Identify which cell holds the provided text, then report its (x, y) central coordinate. 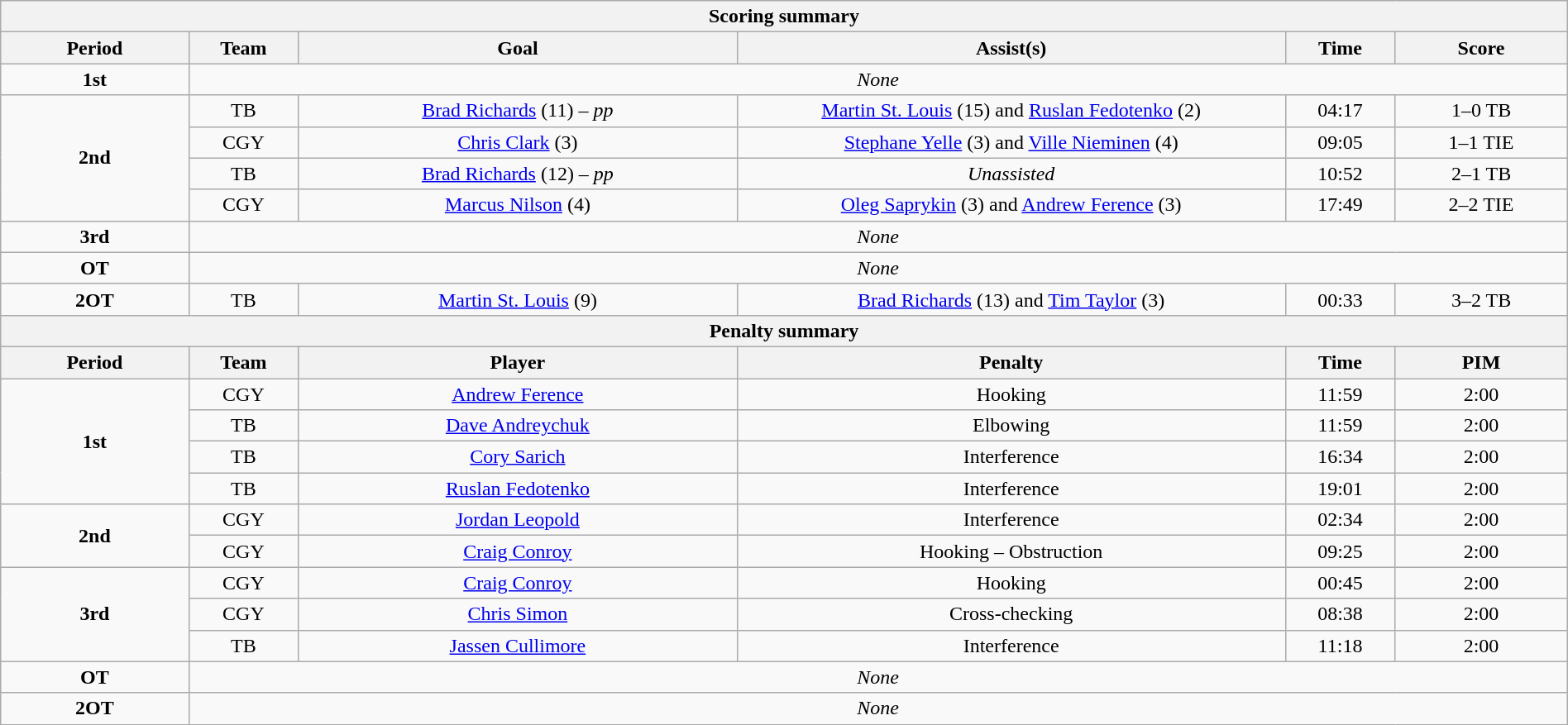
09:05 (1340, 142)
Goal (518, 48)
Scoring summary (784, 17)
Dave Andreychuk (518, 426)
16:34 (1340, 457)
Elbowing (1011, 426)
17:49 (1340, 205)
04:17 (1340, 111)
Martin St. Louis (15) and Ruslan Fedotenko (2) (1011, 111)
08:38 (1340, 614)
Chris Simon (518, 614)
Penalty summary (784, 331)
Penalty (1011, 362)
19:01 (1340, 489)
Brad Richards (13) and Tim Taylor (3) (1011, 299)
02:34 (1340, 520)
11:18 (1340, 646)
Cory Sarich (518, 457)
Stephane Yelle (3) and Ville Nieminen (4) (1011, 142)
Ruslan Fedotenko (518, 489)
PIM (1481, 362)
Martin St. Louis (9) (518, 299)
Jordan Leopold (518, 520)
Assist(s) (1011, 48)
Player (518, 362)
Marcus Nilson (4) (518, 205)
Andrew Ference (518, 394)
1–1 TIE (1481, 142)
Score (1481, 48)
Cross-checking (1011, 614)
Unassisted (1011, 174)
1–0 TB (1481, 111)
Jassen Cullimore (518, 646)
Chris Clark (3) (518, 142)
3–2 TB (1481, 299)
Oleg Saprykin (3) and Andrew Ference (3) (1011, 205)
2–2 TIE (1481, 205)
10:52 (1340, 174)
Brad Richards (12) – pp (518, 174)
09:25 (1340, 551)
00:33 (1340, 299)
Hooking – Obstruction (1011, 551)
2–1 TB (1481, 174)
Brad Richards (11) – pp (518, 111)
00:45 (1340, 583)
